Return the (X, Y) coordinate for the center point of the cell that contains the specified text.  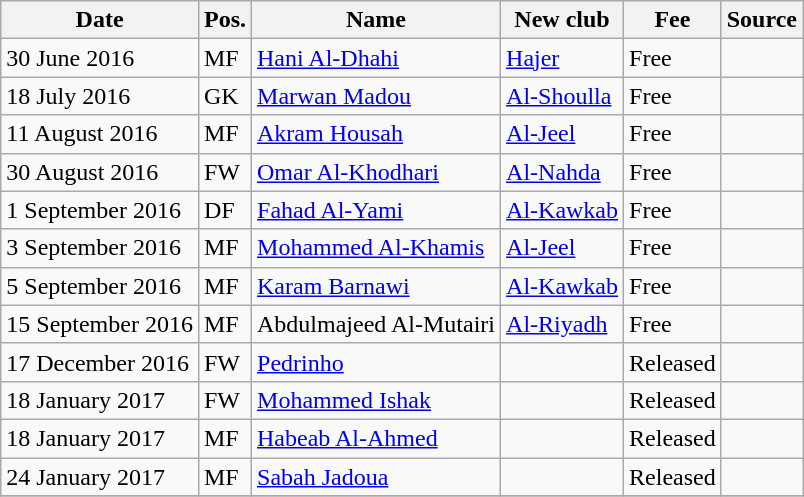
Mohammed Ishak (376, 400)
30 June 2016 (100, 58)
Hani Al-Dhahi (376, 58)
Akram Housah (376, 134)
Hajer (562, 58)
New club (562, 20)
Marwan Madou (376, 96)
Fee (673, 20)
DF (224, 210)
1 September 2016 (100, 210)
30 August 2016 (100, 172)
Date (100, 20)
Pedrinho (376, 362)
Sabah Jadoua (376, 477)
Omar Al-Khodhari (376, 172)
5 September 2016 (100, 286)
Abdulmajeed Al-Mutairi (376, 324)
17 December 2016 (100, 362)
Karam Barnawi (376, 286)
Source (762, 20)
11 August 2016 (100, 134)
Mohammed Al-Khamis (376, 248)
Al-Riyadh (562, 324)
Habeab Al-Ahmed (376, 438)
Pos. (224, 20)
15 September 2016 (100, 324)
3 September 2016 (100, 248)
Fahad Al-Yami (376, 210)
18 July 2016 (100, 96)
Al-Nahda (562, 172)
24 January 2017 (100, 477)
GK (224, 96)
Name (376, 20)
Al-Shoulla (562, 96)
